Search for the cell housing the specified text and yield its (X, Y) center coordinate. 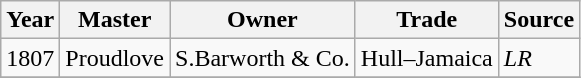
Master (115, 20)
S.Barworth & Co. (263, 58)
Hull–Jamaica (426, 58)
LR (538, 58)
Trade (426, 20)
Source (538, 20)
1807 (30, 58)
Proudlove (115, 58)
Owner (263, 20)
Year (30, 20)
